From the cell containing the given text, extract its center point as [X, Y] coordinate. 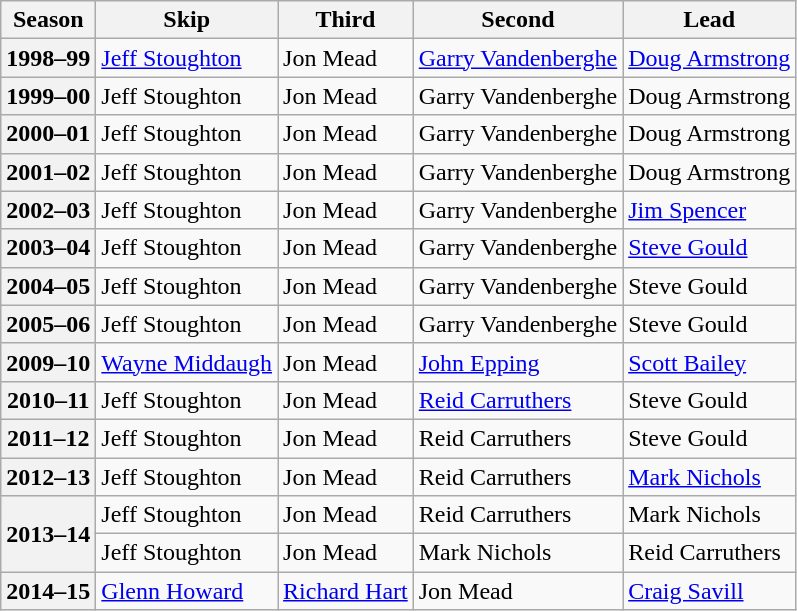
Second [518, 20]
2003–04 [48, 248]
Lead [710, 20]
1998–99 [48, 58]
Richard Hart [346, 591]
2013–14 [48, 534]
2009–10 [48, 362]
John Epping [518, 362]
2010–11 [48, 400]
Wayne Middaugh [187, 362]
2002–03 [48, 210]
Third [346, 20]
Jim Spencer [710, 210]
2001–02 [48, 172]
2005–06 [48, 324]
2004–05 [48, 286]
Scott Bailey [710, 362]
2014–15 [48, 591]
Glenn Howard [187, 591]
2000–01 [48, 134]
1999–00 [48, 96]
Craig Savill [710, 591]
2011–12 [48, 438]
Skip [187, 20]
Season [48, 20]
2012–13 [48, 477]
